Locate the cell with the specified text and output its [X, Y] center coordinate. 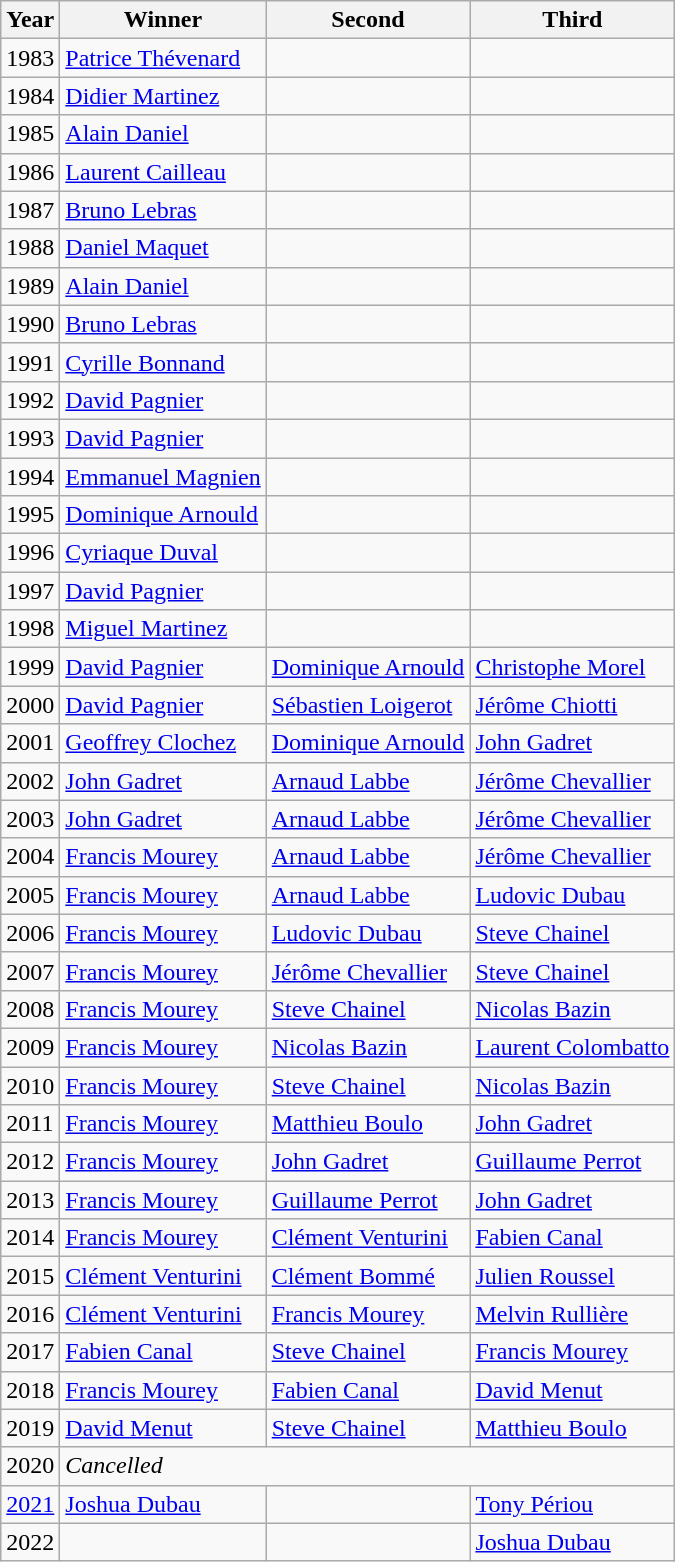
2017 [30, 1352]
Christophe Morel [572, 667]
1994 [30, 477]
1991 [30, 362]
1987 [30, 210]
1993 [30, 438]
Miguel Martinez [163, 629]
1995 [30, 515]
Daniel Maquet [163, 248]
2020 [30, 1466]
Cyrille Bonnand [163, 362]
Clément Bommé [368, 1276]
Tony Périou [572, 1504]
2013 [30, 1200]
1984 [30, 96]
2008 [30, 1009]
Jérôme Chiotti [572, 705]
2001 [30, 743]
1988 [30, 248]
1999 [30, 667]
2005 [30, 895]
Melvin Rullière [572, 1314]
2007 [30, 971]
2003 [30, 819]
2006 [30, 933]
2018 [30, 1390]
2012 [30, 1162]
1986 [30, 172]
2022 [30, 1542]
2014 [30, 1238]
Patrice Thévenard [163, 58]
1992 [30, 400]
Sébastien Loigerot [368, 705]
Third [572, 20]
Geoffrey Clochez [163, 743]
2011 [30, 1124]
2009 [30, 1047]
1989 [30, 286]
2019 [30, 1428]
1985 [30, 134]
Laurent Cailleau [163, 172]
2015 [30, 1276]
Cyriaque Duval [163, 553]
1983 [30, 58]
Didier Martinez [163, 96]
1998 [30, 629]
2000 [30, 705]
1996 [30, 553]
Julien Roussel [572, 1276]
Cancelled [368, 1466]
1990 [30, 324]
2016 [30, 1314]
2004 [30, 857]
Year [30, 20]
Emmanuel Magnien [163, 477]
1997 [30, 591]
2010 [30, 1085]
Laurent Colombatto [572, 1047]
Winner [163, 20]
2002 [30, 781]
2021 [30, 1504]
Second [368, 20]
